From the cell containing the given text, extract its center point as (X, Y) coordinate. 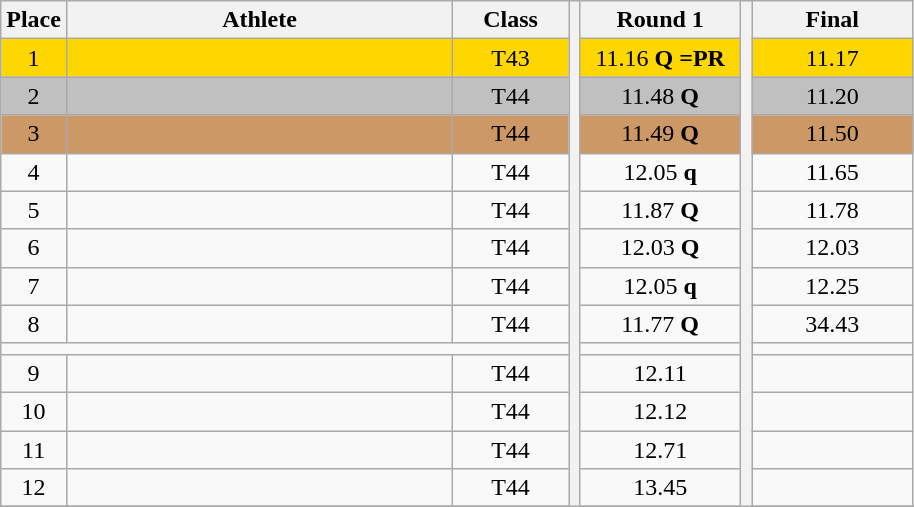
12.25 (832, 286)
Place (34, 20)
Athlete (259, 20)
9 (34, 373)
11.78 (832, 210)
T43 (511, 58)
11.17 (832, 58)
1 (34, 58)
11.77 Q (660, 324)
Class (511, 20)
12 (34, 488)
11.65 (832, 172)
6 (34, 248)
5 (34, 210)
12.71 (660, 449)
11 (34, 449)
11.87 Q (660, 210)
10 (34, 411)
13.45 (660, 488)
7 (34, 286)
11.20 (832, 96)
12.03 Q (660, 248)
Round 1 (660, 20)
8 (34, 324)
34.43 (832, 324)
11.48 Q (660, 96)
11.49 Q (660, 134)
2 (34, 96)
3 (34, 134)
4 (34, 172)
11.50 (832, 134)
12.03 (832, 248)
Final (832, 20)
11.16 Q =PR (660, 58)
12.11 (660, 373)
12.12 (660, 411)
